For the text-containing cell, return its midpoint in (X, Y) coordinate format. 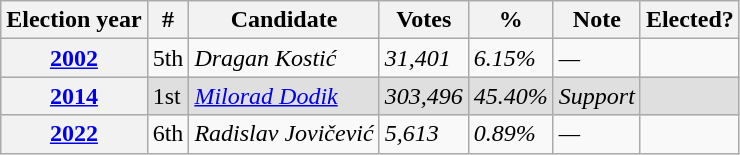
Candidate (284, 20)
5,613 (424, 134)
2022 (74, 134)
5th (168, 58)
Votes (424, 20)
6th (168, 134)
31,401 (424, 58)
1st (168, 96)
Note (596, 20)
Elected? (690, 20)
Milorad Dodik (284, 96)
45.40% (510, 96)
2014 (74, 96)
303,496 (424, 96)
Support (596, 96)
6.15% (510, 58)
Election year (74, 20)
Dragan Kostić (284, 58)
% (510, 20)
0.89% (510, 134)
# (168, 20)
2002 (74, 58)
Radislav Jovičević (284, 134)
